Locate the cell with the specified text and output its (X, Y) center coordinate. 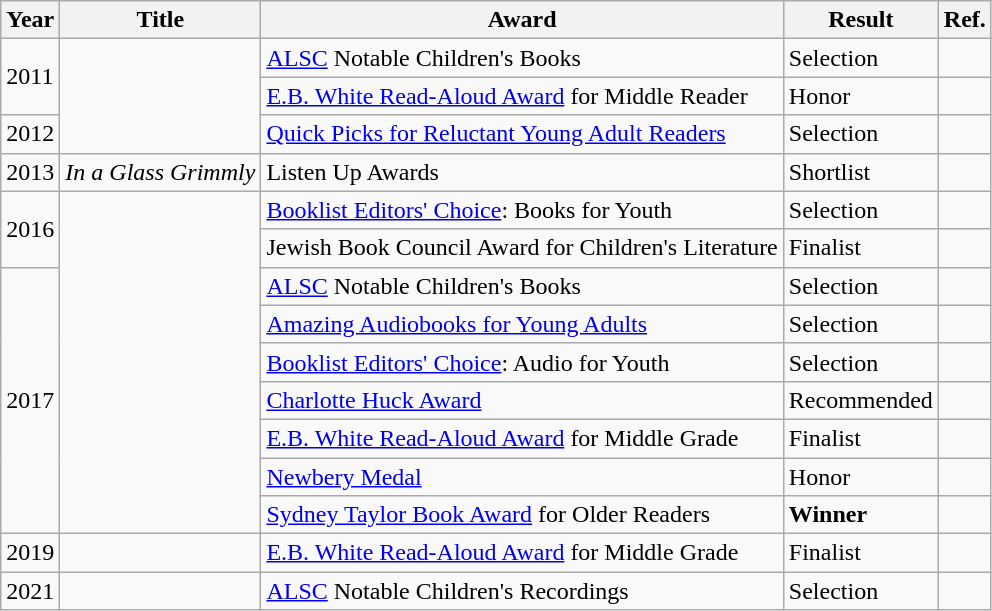
Charlotte Huck Award (522, 400)
2016 (30, 229)
2019 (30, 553)
E.B. White Read-Aloud Award for Middle Reader (522, 96)
Booklist Editors' Choice: Audio for Youth (522, 362)
ALSC Notable Children's Recordings (522, 591)
Jewish Book Council Award for Children's Literature (522, 248)
Sydney Taylor Book Award for Older Readers (522, 515)
2021 (30, 591)
2013 (30, 172)
Quick Picks for Reluctant Young Adult Readers (522, 134)
2017 (30, 400)
Listen Up Awards (522, 172)
Award (522, 20)
Recommended (860, 400)
Newbery Medal (522, 477)
2012 (30, 134)
Booklist Editors' Choice: Books for Youth (522, 210)
Year (30, 20)
Amazing Audiobooks for Young Adults (522, 324)
Winner (860, 515)
In a Glass Grimmly (160, 172)
Title (160, 20)
Ref. (964, 20)
2011 (30, 77)
Result (860, 20)
Shortlist (860, 172)
